For the text-containing cell, return its midpoint in [x, y] coordinate format. 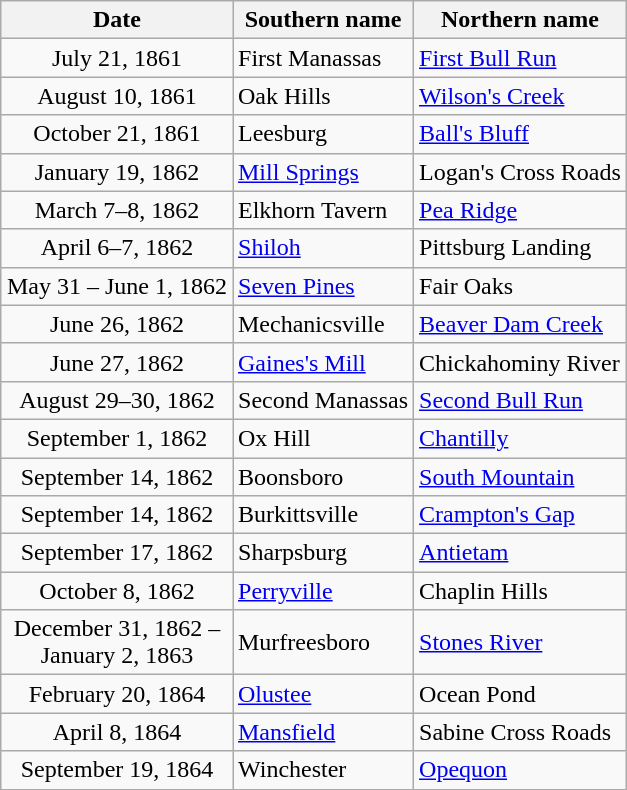
Ball's Bluff [520, 134]
February 20, 1864 [116, 694]
Elkhorn Tavern [322, 210]
Sabine Cross Roads [520, 732]
Gaines's Mill [322, 362]
Sharpsburg [322, 553]
Date [116, 20]
Second Bull Run [520, 400]
Ox Hill [322, 438]
Mansfield [322, 732]
December 31, 1862 –January 2, 1863 [116, 642]
Crampton's Gap [520, 515]
August 10, 1861 [116, 96]
April 6–7, 1862 [116, 248]
Chantilly [520, 438]
Southern name [322, 20]
Beaver Dam Creek [520, 324]
First Manassas [322, 58]
Stones River [520, 642]
Fair Oaks [520, 286]
Pea Ridge [520, 210]
First Bull Run [520, 58]
South Mountain [520, 477]
August 29–30, 1862 [116, 400]
June 27, 1862 [116, 362]
Shiloh [322, 248]
March 7–8, 1862 [116, 210]
Pittsburg Landing [520, 248]
July 21, 1861 [116, 58]
Mechanicsville [322, 324]
Mill Springs [322, 172]
April 8, 1864 [116, 732]
Seven Pines [322, 286]
Oak Hills [322, 96]
Chickahominy River [520, 362]
Perryville [322, 591]
Antietam [520, 553]
Murfreesboro [322, 642]
October 8, 1862 [116, 591]
Winchester [322, 770]
Leesburg [322, 134]
Logan's Cross Roads [520, 172]
Wilson's Creek [520, 96]
September 1, 1862 [116, 438]
Second Manassas [322, 400]
Burkittsville [322, 515]
Northern name [520, 20]
October 21, 1861 [116, 134]
June 26, 1862 [116, 324]
May 31 – June 1, 1862 [116, 286]
September 17, 1862 [116, 553]
September 19, 1864 [116, 770]
January 19, 1862 [116, 172]
Chaplin Hills [520, 591]
Opequon [520, 770]
Olustee [322, 694]
Ocean Pond [520, 694]
Boonsboro [322, 477]
